Detect which cell encompasses the target text, then output its [x, y] center coordinate. 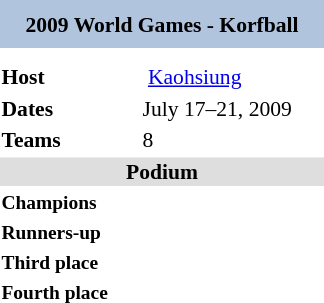
Podium [162, 172]
Teams [69, 140]
July 17–21, 2009 [232, 108]
Third place [69, 262]
2009 World Games - Korfball [162, 24]
Dates [69, 108]
Kaohsiung [232, 77]
Champions [69, 202]
Runners-up [69, 232]
8 [232, 140]
Host [69, 77]
